Return the (X, Y) coordinate for the center point of the cell that contains the specified text.  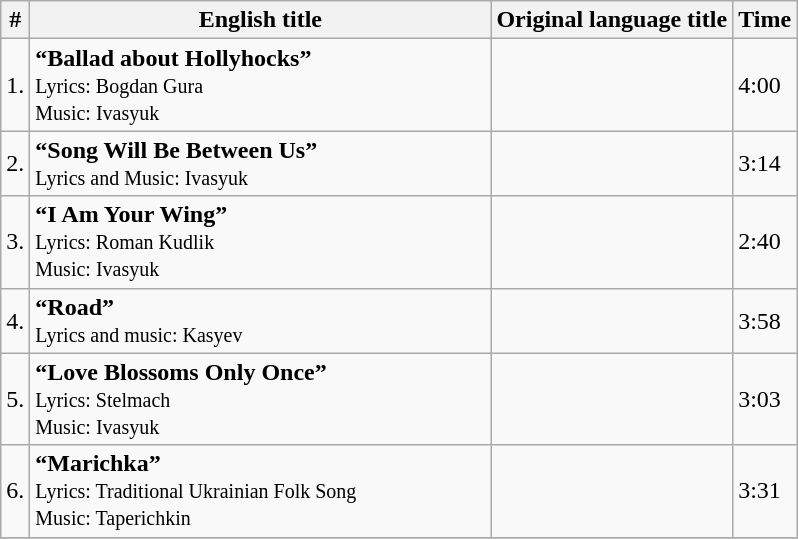
3:14 (765, 164)
4. (16, 320)
“Song Will Be Between Us”Lyrics and Music: Ivasyuk (260, 164)
3:31 (765, 491)
3:58 (765, 320)
“Love Blossoms Only Once”Lyrics: StelmachMusic: Ivasyuk (260, 399)
1. (16, 85)
6. (16, 491)
5. (16, 399)
“I Am Your Wing”Lyrics: Roman KudlikMusic: Ivasyuk (260, 242)
# (16, 20)
3:03 (765, 399)
3. (16, 242)
2:40 (765, 242)
Time (765, 20)
2. (16, 164)
“Road”Lyrics and music: Kasyev (260, 320)
4:00 (765, 85)
“Ballad about Hollyhocks”Lyrics: Bogdan GuraMusic: Ivasyuk (260, 85)
Original language title (612, 20)
“Marichka”Lyrics: Traditional Ukrainian Folk SongMusic: Taperichkin (260, 491)
English title (260, 20)
